Find where the given text appears and provide that cell's center as (X, Y) coordinate. 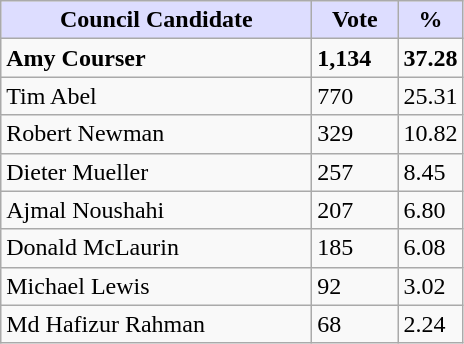
329 (355, 134)
2.24 (430, 324)
Ajmal Noushahi (156, 210)
770 (355, 96)
25.31 (430, 96)
1,134 (355, 58)
92 (355, 286)
Council Candidate (156, 20)
185 (355, 248)
Robert Newman (156, 134)
Md Hafizur Rahman (156, 324)
6.80 (430, 210)
68 (355, 324)
37.28 (430, 58)
257 (355, 172)
207 (355, 210)
3.02 (430, 286)
Vote (355, 20)
% (430, 20)
Amy Courser (156, 58)
10.82 (430, 134)
Donald McLaurin (156, 248)
8.45 (430, 172)
Dieter Mueller (156, 172)
Tim Abel (156, 96)
Michael Lewis (156, 286)
6.08 (430, 248)
